Provide the (X, Y) coordinate of the cell's center where the given text is located.  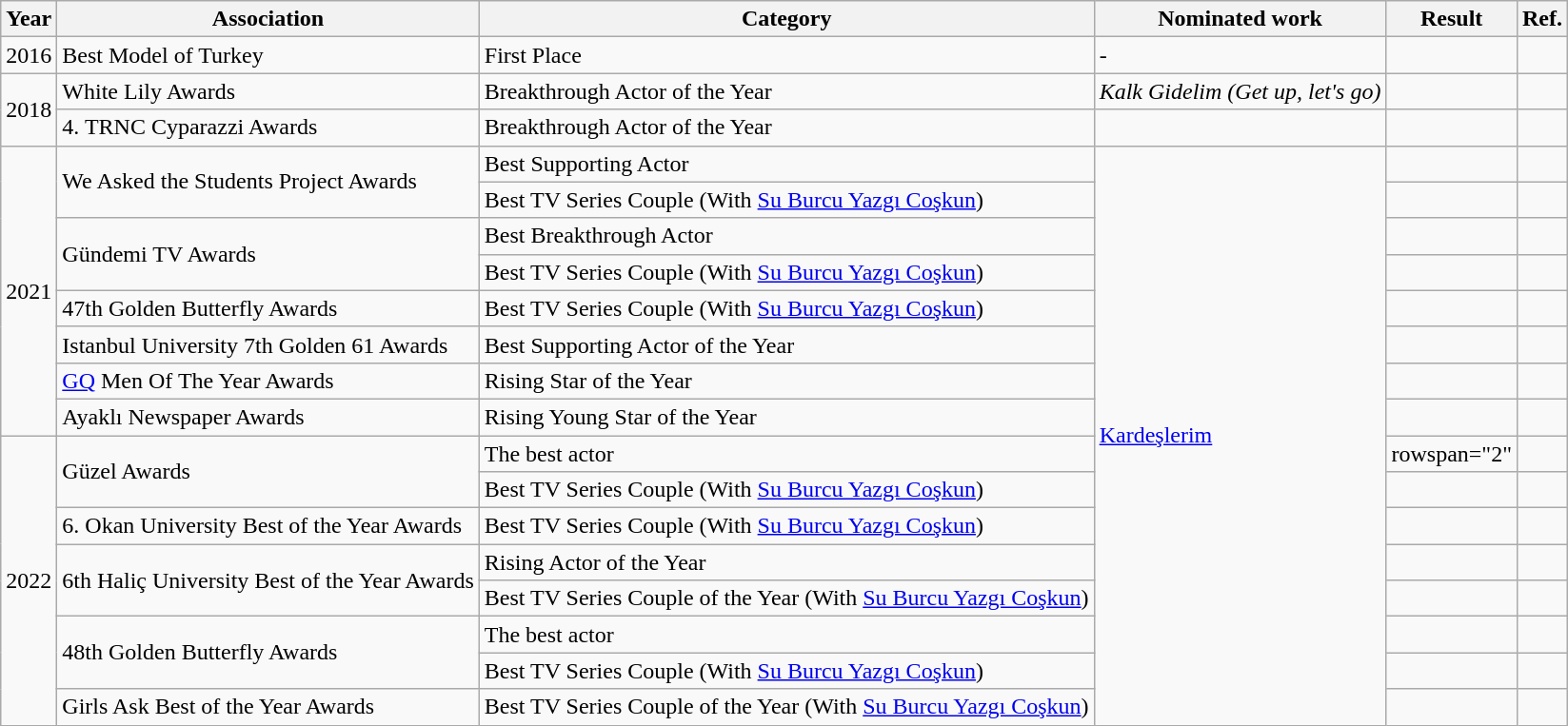
Year (29, 19)
Rising Star of the Year (786, 381)
Kardeşlerim (1240, 436)
Ref. (1542, 19)
Girls Ask Best of the Year Awards (268, 707)
Rising Young Star of the Year (786, 417)
Gündemi TV Awards (268, 254)
Best Supporting Actor (786, 164)
Nominated work (1240, 19)
2022 (29, 580)
Category (786, 19)
2021 (29, 290)
GQ Men Of The Year Awards (268, 381)
First Place (786, 55)
Istanbul University 7th Golden 61 Awards (268, 344)
Best Breakthrough Actor (786, 236)
Result (1452, 19)
Ayaklı Newspaper Awards (268, 417)
47th Golden Butterfly Awards (268, 308)
48th Golden Butterfly Awards (268, 653)
rowspan="2" (1452, 454)
- (1240, 55)
6th Haliç University Best of the Year Awards (268, 580)
Kalk Gidelim (Get up, let's go) (1240, 91)
We Asked the Students Project Awards (268, 182)
Rising Actor of the Year (786, 562)
2018 (29, 109)
Best Supporting Actor of the Year (786, 344)
Best Model of Turkey (268, 55)
White Lily Awards (268, 91)
4. TRNC Cyparazzi Awards (268, 128)
Association (268, 19)
6. Okan University Best of the Year Awards (268, 526)
2016 (29, 55)
Güzel Awards (268, 472)
